For the text-containing cell, return its midpoint in [x, y] coordinate format. 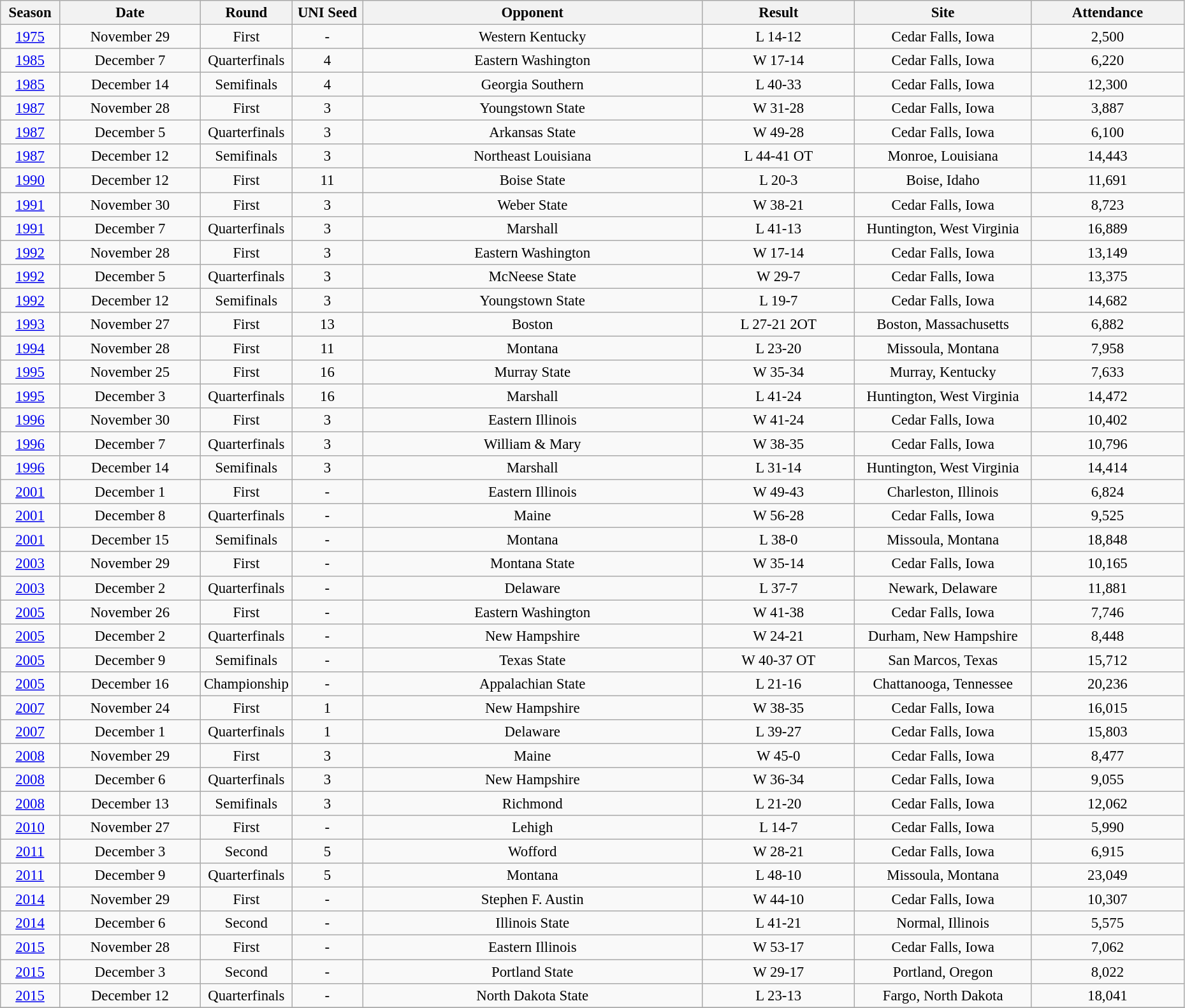
15,803 [1107, 732]
1990 [31, 180]
Portland, Oregon [943, 972]
William & Mary [533, 444]
W 49-43 [779, 492]
6,824 [1107, 492]
L 48-10 [779, 875]
20,236 [1107, 684]
Illinois State [533, 924]
12,062 [1107, 804]
San Marcos, Texas [943, 660]
18,848 [1107, 540]
11,691 [1107, 180]
14,443 [1107, 156]
L 23-20 [779, 348]
W 36-34 [779, 780]
Normal, Illinois [943, 924]
L 41-13 [779, 228]
10,796 [1107, 444]
W 53-17 [779, 947]
W 24-21 [779, 636]
8,723 [1107, 205]
Texas State [533, 660]
L 21-20 [779, 804]
L 40-33 [779, 85]
11,881 [1107, 588]
Championship [247, 684]
L 41-24 [779, 396]
L 14-12 [779, 37]
Boise State [533, 180]
L 37-7 [779, 588]
L 23-13 [779, 995]
10,307 [1107, 900]
2010 [31, 828]
3,887 [1107, 108]
W 56-28 [779, 516]
Monroe, Louisiana [943, 156]
Chattanooga, Tennessee [943, 684]
16,889 [1107, 228]
W 38-21 [779, 205]
7,633 [1107, 372]
Richmond [533, 804]
November 25 [130, 372]
L 44-41 OT [779, 156]
W 41-38 [779, 612]
L 31-14 [779, 468]
5,990 [1107, 828]
December 16 [130, 684]
L 39-27 [779, 732]
14,414 [1107, 468]
Date [130, 13]
5,575 [1107, 924]
10,165 [1107, 564]
Murray, Kentucky [943, 372]
W 28-21 [779, 852]
6,882 [1107, 325]
Charleston, Illinois [943, 492]
Fargo, North Dakota [943, 995]
Georgia Southern [533, 85]
8,477 [1107, 756]
6,100 [1107, 133]
1994 [31, 348]
Arkansas State [533, 133]
McNeese State [533, 276]
Weber State [533, 205]
Portland State [533, 972]
Durham, New Hampshire [943, 636]
Wofford [533, 852]
Lehigh [533, 828]
Site [943, 13]
13 [328, 325]
L 27-21 2OT [779, 325]
23,049 [1107, 875]
December 15 [130, 540]
8,448 [1107, 636]
10,402 [1107, 420]
December 13 [130, 804]
W 44-10 [779, 900]
2,500 [1107, 37]
14,472 [1107, 396]
7,062 [1107, 947]
W 29-17 [779, 972]
Newark, Delaware [943, 588]
13,375 [1107, 276]
W 35-34 [779, 372]
Boston, Massachusetts [943, 325]
W 35-14 [779, 564]
8,022 [1107, 972]
14,682 [1107, 300]
13,149 [1107, 252]
7,958 [1107, 348]
15,712 [1107, 660]
L 21-16 [779, 684]
Western Kentucky [533, 37]
December 8 [130, 516]
Season [31, 13]
W 41-24 [779, 420]
W 29-7 [779, 276]
Appalachian State [533, 684]
9,525 [1107, 516]
W 40-37 OT [779, 660]
7,746 [1107, 612]
1993 [31, 325]
Boston [533, 325]
1975 [31, 37]
Murray State [533, 372]
UNI Seed [328, 13]
November 24 [130, 708]
Stephen F. Austin [533, 900]
Result [779, 13]
L 14-7 [779, 828]
Boise, Idaho [943, 180]
12,300 [1107, 85]
W 31-28 [779, 108]
6,915 [1107, 852]
Montana State [533, 564]
Attendance [1107, 13]
L 19-7 [779, 300]
L 41-21 [779, 924]
November 26 [130, 612]
9,055 [1107, 780]
W 45-0 [779, 756]
Round [247, 13]
16,015 [1107, 708]
6,220 [1107, 61]
Northeast Louisiana [533, 156]
L 20-3 [779, 180]
L 38-0 [779, 540]
W 49-28 [779, 133]
Opponent [533, 13]
18,041 [1107, 995]
North Dakota State [533, 995]
